Search for the cell housing the specified text and yield its [X, Y] center coordinate. 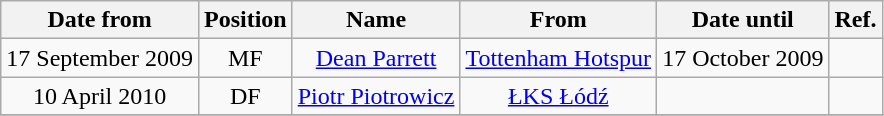
Dean Parrett [376, 58]
From [558, 20]
Piotr Piotrowicz [376, 96]
Name [376, 20]
17 September 2009 [100, 58]
10 April 2010 [100, 96]
Ref. [856, 20]
MF [245, 58]
Date from [100, 20]
DF [245, 96]
Date until [743, 20]
ŁKS Łódź [558, 96]
Tottenham Hotspur [558, 58]
Position [245, 20]
17 October 2009 [743, 58]
